Pinpoint the cell where the given text exists, returning its [X, Y] midpoint coordinate. 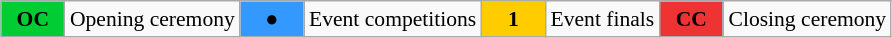
Event competitions [392, 19]
CC [691, 19]
● [272, 19]
Event finals [602, 19]
1 [513, 19]
OC [33, 19]
Opening ceremony [152, 19]
Closing ceremony [807, 19]
